Search for the cell housing the specified text and yield its (X, Y) center coordinate. 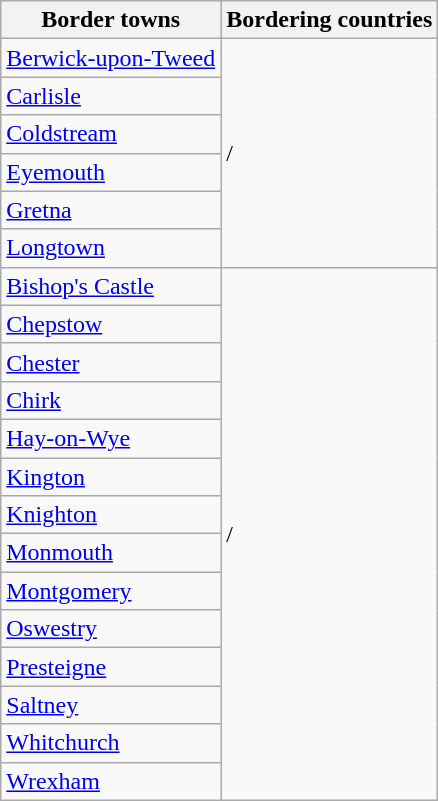
Bishop's Castle (111, 286)
Chester (111, 362)
Oswestry (111, 629)
Saltney (111, 705)
Eyemouth (111, 172)
Knighton (111, 515)
Montgomery (111, 591)
Berwick-upon-Tweed (111, 58)
Carlisle (111, 96)
Whitchurch (111, 743)
Longtown (111, 248)
Presteigne (111, 667)
Bordering countries (330, 20)
Gretna (111, 210)
Border towns (111, 20)
Hay-on-Wye (111, 438)
Monmouth (111, 553)
Chepstow (111, 324)
Wrexham (111, 781)
Coldstream (111, 134)
Kington (111, 477)
Chirk (111, 400)
